Find where the given text appears and provide that cell's center as [x, y] coordinate. 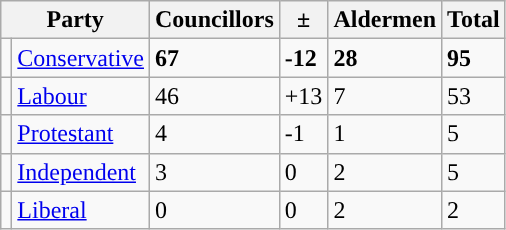
Conservative [81, 58]
Party [76, 20]
Liberal [81, 210]
4 [215, 134]
Councillors [215, 20]
-12 [304, 58]
Labour [81, 96]
28 [385, 58]
Total [474, 20]
46 [215, 96]
3 [215, 172]
53 [474, 96]
Independent [81, 172]
+13 [304, 96]
Protestant [81, 134]
67 [215, 58]
1 [385, 134]
7 [385, 96]
-1 [304, 134]
95 [474, 58]
± [304, 20]
Aldermen [385, 20]
